Search for the cell housing the specified text and yield its (x, y) center coordinate. 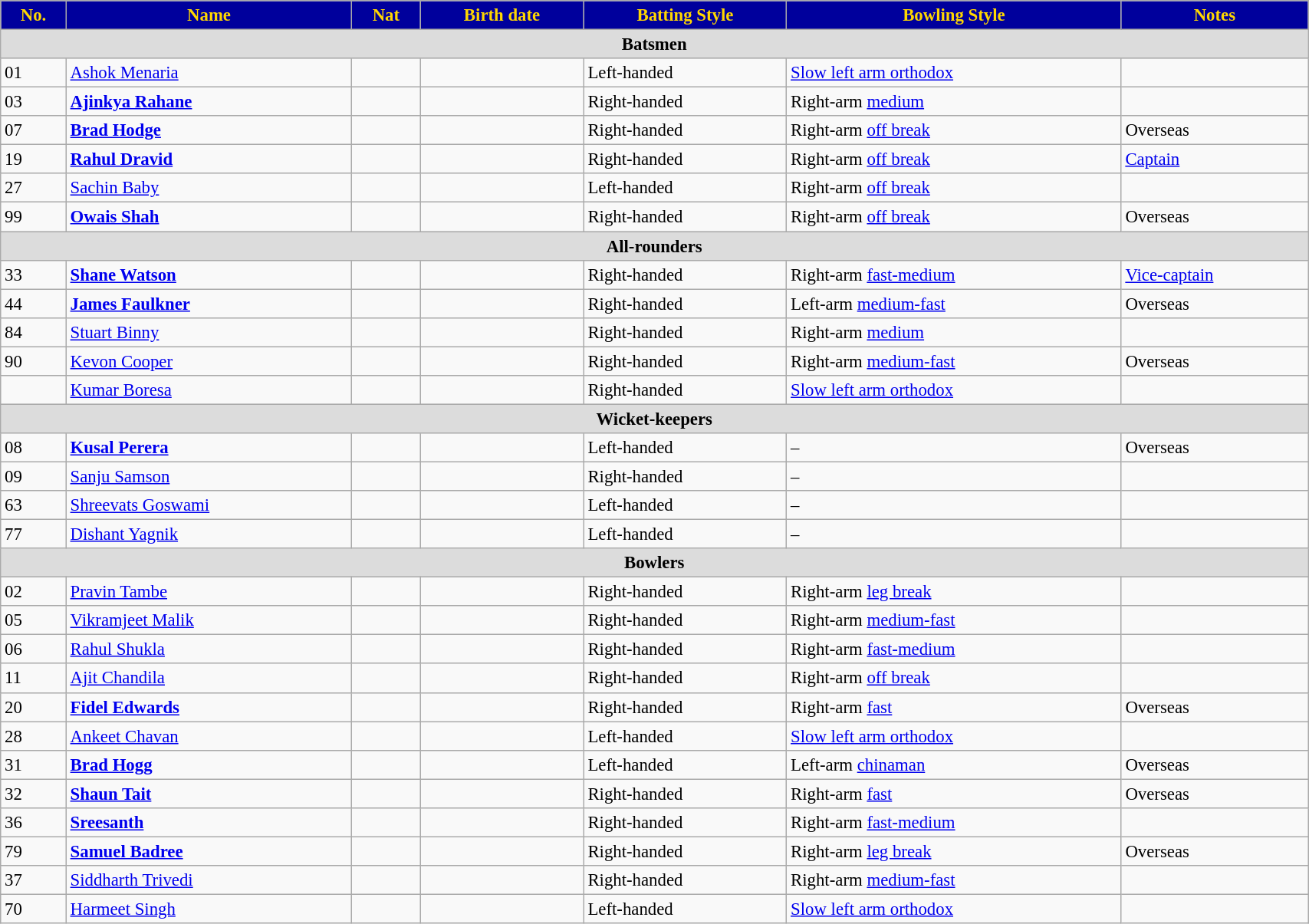
Rahul Shukla (209, 649)
Fidel Edwards (209, 707)
11 (34, 679)
32 (34, 794)
Wicket-keepers (655, 419)
Batsmen (655, 44)
84 (34, 332)
19 (34, 159)
Samuel Badree (209, 851)
All-rounders (655, 246)
Shreevats Goswami (209, 505)
Left-arm chinaman (954, 765)
05 (34, 620)
99 (34, 217)
31 (34, 765)
Vikramjeet Malik (209, 620)
Bowling Style (954, 15)
08 (34, 448)
Sreesanth (209, 823)
Sachin Baby (209, 188)
Captain (1215, 159)
90 (34, 361)
09 (34, 476)
Birth date (502, 15)
Batting Style (686, 15)
Shane Watson (209, 275)
37 (34, 880)
Name (209, 15)
03 (34, 102)
02 (34, 592)
Stuart Binny (209, 332)
63 (34, 505)
Left-arm medium-fast (954, 304)
Kusal Perera (209, 448)
28 (34, 736)
Dishant Yagnik (209, 534)
33 (34, 275)
Sanju Samson (209, 476)
Notes (1215, 15)
44 (34, 304)
07 (34, 130)
36 (34, 823)
Shaun Tait (209, 794)
Ajinkya Rahane (209, 102)
Siddharth Trivedi (209, 880)
Ashok Menaria (209, 73)
Ankeet Chavan (209, 736)
06 (34, 649)
20 (34, 707)
Vice-captain (1215, 275)
27 (34, 188)
James Faulkner (209, 304)
Ajit Chandila (209, 679)
Brad Hodge (209, 130)
Kumar Boresa (209, 390)
Owais Shah (209, 217)
70 (34, 909)
79 (34, 851)
Harmeet Singh (209, 909)
Rahul Dravid (209, 159)
Brad Hogg (209, 765)
77 (34, 534)
Kevon Cooper (209, 361)
01 (34, 73)
Pravin Tambe (209, 592)
Bowlers (655, 563)
Nat (386, 15)
No. (34, 15)
